Determine the [X, Y] coordinate at the center of the cell enclosing the given text.  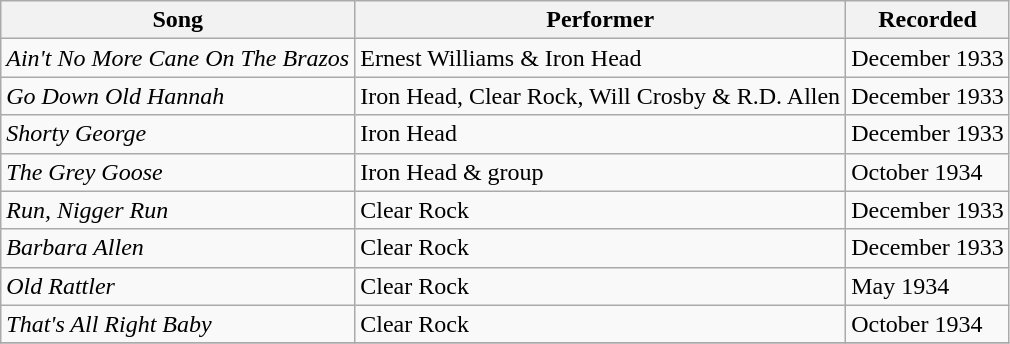
Ernest Williams & Iron Head [600, 58]
May 1934 [928, 286]
Ain't No More Cane On The Brazos [178, 58]
The Grey Goose [178, 172]
Song [178, 20]
That's All Right Baby [178, 324]
Recorded [928, 20]
Run, Nigger Run [178, 210]
Barbara Allen [178, 248]
Performer [600, 20]
Shorty George [178, 134]
Iron Head & group [600, 172]
Old Rattler [178, 286]
Iron Head, Clear Rock, Will Crosby & R.D. Allen [600, 96]
Iron Head [600, 134]
Go Down Old Hannah [178, 96]
